Extract the (x, y) coordinate from the center of the cell holding the provided text.  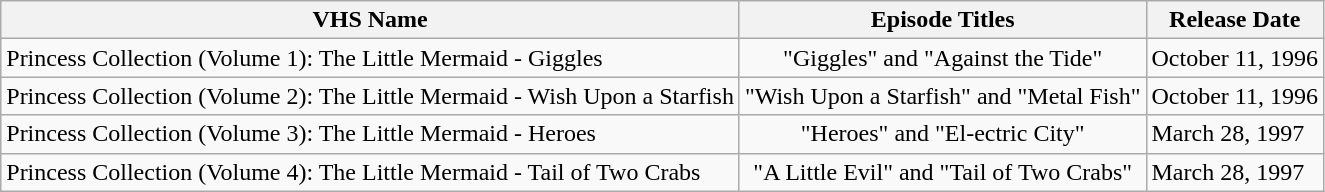
Princess Collection (Volume 3): The Little Mermaid - Heroes (370, 134)
Episode Titles (942, 20)
Princess Collection (Volume 4): The Little Mermaid - Tail of Two Crabs (370, 172)
"Wish Upon a Starfish" and "Metal Fish" (942, 96)
Princess Collection (Volume 1): The Little Mermaid - Giggles (370, 58)
Release Date (1234, 20)
"Heroes" and "El-ectric City" (942, 134)
Princess Collection (Volume 2): The Little Mermaid - Wish Upon a Starfish (370, 96)
"A Little Evil" and "Tail of Two Crabs" (942, 172)
VHS Name (370, 20)
"Giggles" and "Against the Tide" (942, 58)
